Return the (x, y) coordinate for the center point of the cell that contains the specified text.  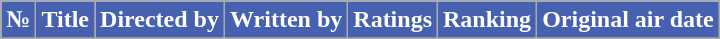
Directed by (160, 20)
Ratings (393, 20)
Original air date (628, 20)
Ranking (488, 20)
Written by (286, 20)
Title (66, 20)
№ (18, 20)
